Pinpoint the cell where the given text exists, returning its [x, y] midpoint coordinate. 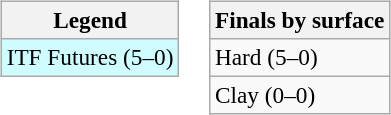
Legend [90, 20]
Finals by surface [300, 20]
Clay (0–0) [300, 95]
ITF Futures (5–0) [90, 57]
Hard (5–0) [300, 57]
